Capture the cell that displays the provided text and extract its (X, Y) central coordinate. 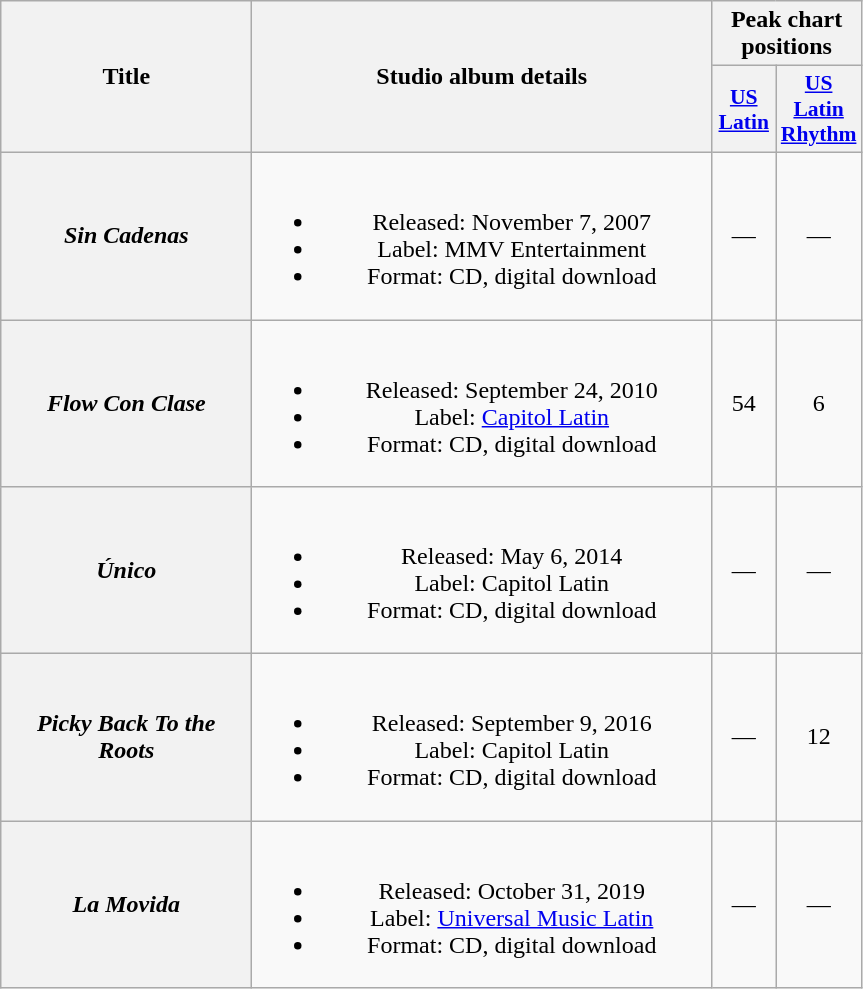
Flow Con Clase (126, 404)
Studio album details (482, 77)
Title (126, 77)
USLatin (744, 110)
Released: October 31, 2019Label: Universal Music LatinFormat: CD, digital download (482, 904)
La Movida (126, 904)
Released: September 24, 2010Label: Capitol LatinFormat: CD, digital download (482, 404)
Released: November 7, 2007Label: MMV EntertainmentFormat: CD, digital download (482, 236)
Único (126, 570)
Picky Back To the Roots (126, 738)
USLatin Rhythm (819, 110)
Sin Cadenas (126, 236)
Released: May 6, 2014Label: Capitol LatinFormat: CD, digital download (482, 570)
6 (819, 404)
Released: September 9, 2016Label: Capitol LatinFormat: CD, digital download (482, 738)
Peak chart positions (787, 34)
54 (744, 404)
12 (819, 738)
